Detect which cell encompasses the target text, then output its (X, Y) center coordinate. 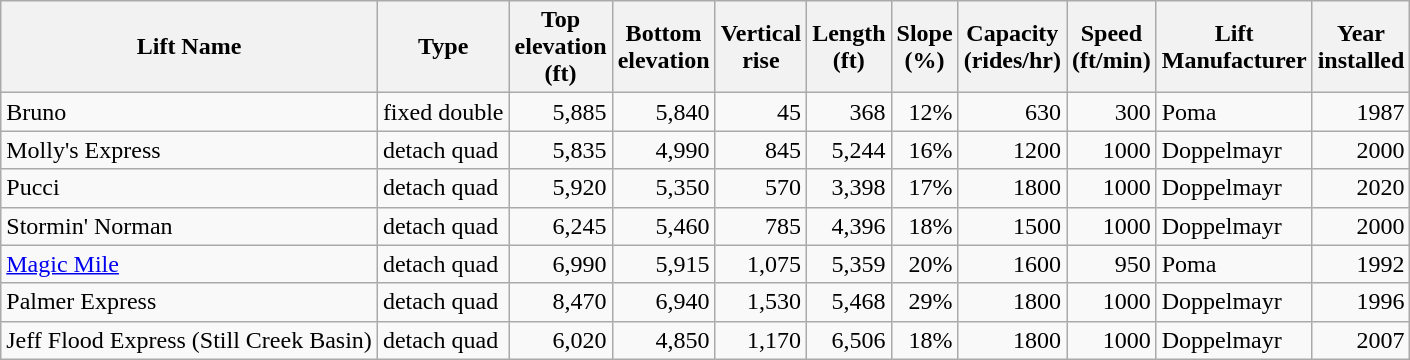
1500 (1012, 226)
5,244 (849, 150)
1200 (1012, 150)
Bruno (190, 112)
Slope(%) (924, 47)
Jeff Flood Express (Still Creek Basin) (190, 340)
5,350 (664, 188)
5,915 (664, 264)
368 (849, 112)
5,835 (560, 150)
Type (443, 47)
5,468 (849, 302)
6,990 (560, 264)
fixed double (443, 112)
5,359 (849, 264)
6,506 (849, 340)
5,885 (560, 112)
45 (760, 112)
300 (1111, 112)
1996 (1361, 302)
Palmer Express (190, 302)
Magic Mile (190, 264)
6,020 (560, 340)
4,990 (664, 150)
5,920 (560, 188)
1992 (1361, 264)
1987 (1361, 112)
Topelevation(ft) (560, 47)
570 (760, 188)
Stormin' Norman (190, 226)
29% (924, 302)
845 (760, 150)
Molly's Express (190, 150)
Length(ft) (849, 47)
6,245 (560, 226)
5,840 (664, 112)
950 (1111, 264)
630 (1012, 112)
8,470 (560, 302)
1,530 (760, 302)
17% (924, 188)
20% (924, 264)
6,940 (664, 302)
3,398 (849, 188)
1,075 (760, 264)
Pucci (190, 188)
Capacity(rides/hr) (1012, 47)
16% (924, 150)
5,460 (664, 226)
Yearinstalled (1361, 47)
Bottomelevation (664, 47)
Verticalrise (760, 47)
2020 (1361, 188)
1600 (1012, 264)
12% (924, 112)
LiftManufacturer (1234, 47)
4,396 (849, 226)
Speed(ft/min) (1111, 47)
4,850 (664, 340)
2007 (1361, 340)
785 (760, 226)
1,170 (760, 340)
Lift Name (190, 47)
